For the text-containing cell, return its midpoint in [X, Y] coordinate format. 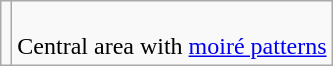
Central area with moiré patterns [172, 34]
